Return (X, Y) of the center of cell containing provided text 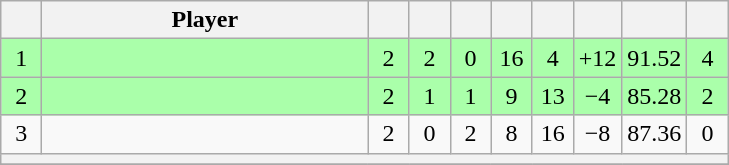
−8 (598, 134)
85.28 (654, 96)
+12 (598, 58)
9 (512, 96)
91.52 (654, 58)
3 (22, 134)
13 (552, 96)
87.36 (654, 134)
Player (205, 20)
−4 (598, 96)
8 (512, 134)
